Locate the cell with the specified text and output its (x, y) center coordinate. 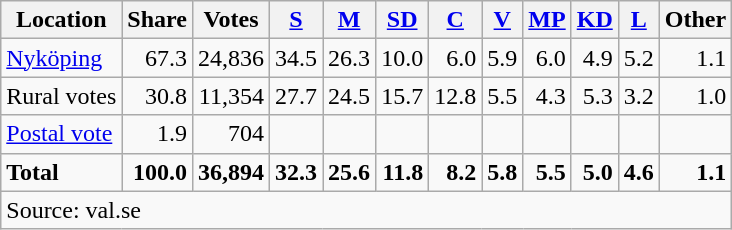
Share (158, 20)
Other (695, 20)
4.9 (594, 58)
M (350, 20)
704 (230, 134)
5.9 (502, 58)
11,354 (230, 96)
27.7 (296, 96)
100.0 (158, 172)
26.3 (350, 58)
Rural votes (62, 96)
MP (547, 20)
12.8 (456, 96)
Postal vote (62, 134)
SD (402, 20)
1.9 (158, 134)
10.0 (402, 58)
25.6 (350, 172)
5.8 (502, 172)
36,894 (230, 172)
11.8 (402, 172)
S (296, 20)
5.3 (594, 96)
4.3 (547, 96)
C (456, 20)
1.0 (695, 96)
34.5 (296, 58)
Location (62, 20)
15.7 (402, 96)
67.3 (158, 58)
L (638, 20)
Votes (230, 20)
Source: val.se (366, 210)
Nyköping (62, 58)
30.8 (158, 96)
24,836 (230, 58)
Total (62, 172)
24.5 (350, 96)
32.3 (296, 172)
V (502, 20)
5.0 (594, 172)
5.2 (638, 58)
KD (594, 20)
3.2 (638, 96)
4.6 (638, 172)
8.2 (456, 172)
